Capture the cell that displays the provided text and extract its (X, Y) central coordinate. 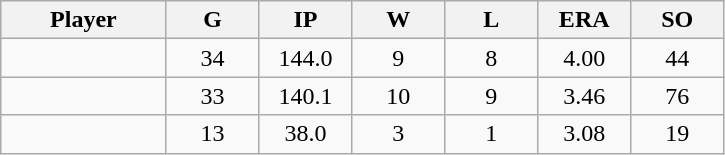
8 (492, 58)
19 (678, 134)
140.1 (306, 96)
Player (84, 20)
W (398, 20)
3.46 (584, 96)
144.0 (306, 58)
33 (212, 96)
13 (212, 134)
SO (678, 20)
38.0 (306, 134)
44 (678, 58)
G (212, 20)
ERA (584, 20)
10 (398, 96)
3 (398, 134)
L (492, 20)
IP (306, 20)
34 (212, 58)
1 (492, 134)
4.00 (584, 58)
3.08 (584, 134)
76 (678, 96)
